Identify which cell holds the provided text, then report its (X, Y) central coordinate. 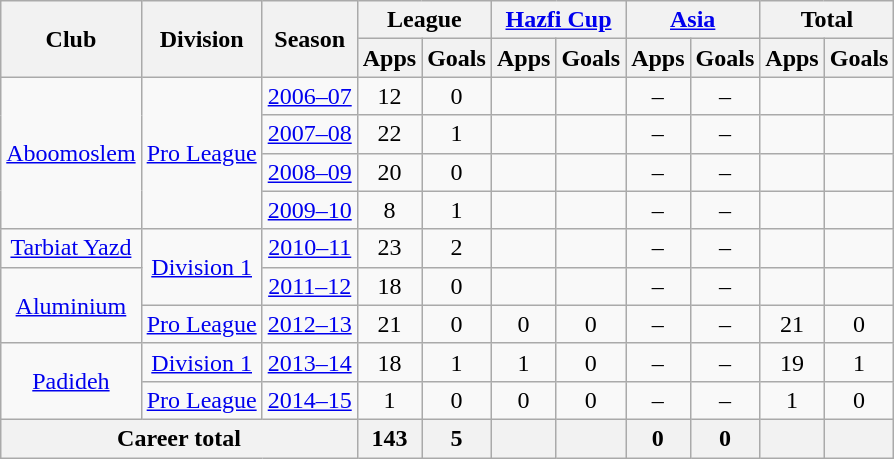
Aluminium (71, 305)
2 (457, 248)
12 (389, 96)
2012–13 (310, 324)
Tarbiat Yazd (71, 248)
Asia (693, 20)
Aboomoslem (71, 153)
2010–11 (310, 248)
Total (827, 20)
Season (310, 39)
5 (457, 438)
2007–08 (310, 134)
Career total (179, 438)
19 (792, 362)
2013–14 (310, 362)
23 (389, 248)
22 (389, 134)
2009–10 (310, 210)
League (424, 20)
2008–09 (310, 172)
Club (71, 39)
Division (202, 39)
143 (389, 438)
Hazfi Cup (558, 20)
2014–15 (310, 400)
8 (389, 210)
Padideh (71, 381)
2011–12 (310, 286)
20 (389, 172)
2006–07 (310, 96)
